From the cell containing the given text, extract its center point as (x, y) coordinate. 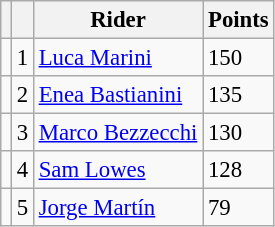
Rider (118, 20)
Luca Marini (118, 58)
Enea Bastianini (118, 95)
Sam Lowes (118, 170)
Jorge Martín (118, 208)
128 (238, 170)
79 (238, 208)
4 (22, 170)
1 (22, 58)
Marco Bezzecchi (118, 133)
135 (238, 95)
5 (22, 208)
150 (238, 58)
2 (22, 95)
Points (238, 20)
3 (22, 133)
130 (238, 133)
